Determine the [X, Y] coordinate at the center of the cell enclosing the given text.  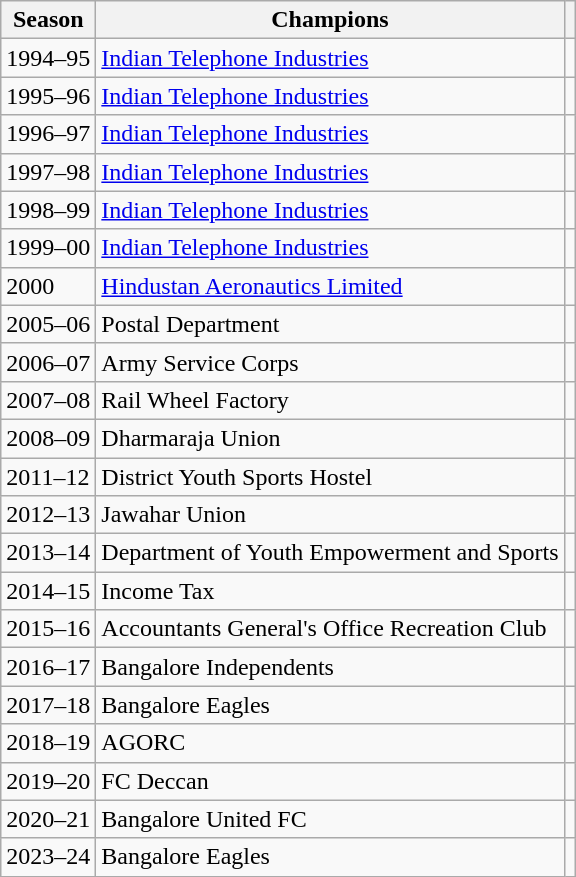
2016–17 [48, 667]
2007–08 [48, 400]
Postal Department [330, 324]
Dharmaraja Union [330, 438]
2017–18 [48, 705]
Jawahar Union [330, 515]
2023–24 [48, 857]
2014–15 [48, 591]
1998–99 [48, 210]
Rail Wheel Factory [330, 400]
1999–00 [48, 248]
Department of Youth Empowerment and Sports [330, 553]
Champions [330, 20]
2019–20 [48, 781]
2018–19 [48, 743]
2012–13 [48, 515]
Season [48, 20]
1996–97 [48, 134]
1997–98 [48, 172]
Bangalore United FC [330, 819]
2020–21 [48, 819]
2011–12 [48, 477]
AGORC [330, 743]
Income Tax [330, 591]
2008–09 [48, 438]
2000 [48, 286]
2013–14 [48, 553]
1994–95 [48, 58]
Army Service Corps [330, 362]
Bangalore Independents [330, 667]
2015–16 [48, 629]
1995–96 [48, 96]
Accountants General's Office Recreation Club [330, 629]
2005–06 [48, 324]
2006–07 [48, 362]
District Youth Sports Hostel [330, 477]
Hindustan Aeronautics Limited [330, 286]
FC Deccan [330, 781]
